Determine the (x, y) coordinate at the center of the cell enclosing the given text.  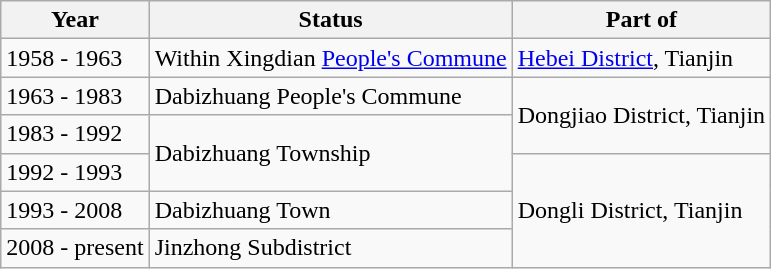
1958 - 1963 (75, 58)
Dabizhuang Township (330, 153)
Dabizhuang People's Commune (330, 96)
2008 - present (75, 248)
Dongli District, Tianjin (641, 210)
Jinzhong Subdistrict (330, 248)
Dabizhuang Town (330, 210)
Part of (641, 20)
Within Xingdian People's Commune (330, 58)
Status (330, 20)
1983 - 1992 (75, 134)
1993 - 2008 (75, 210)
Year (75, 20)
Dongjiao District, Tianjin (641, 115)
Hebei District, Tianjin (641, 58)
1963 - 1983 (75, 96)
1992 - 1993 (75, 172)
